Output the [X, Y] coordinate of the center of the cell containing the given text.  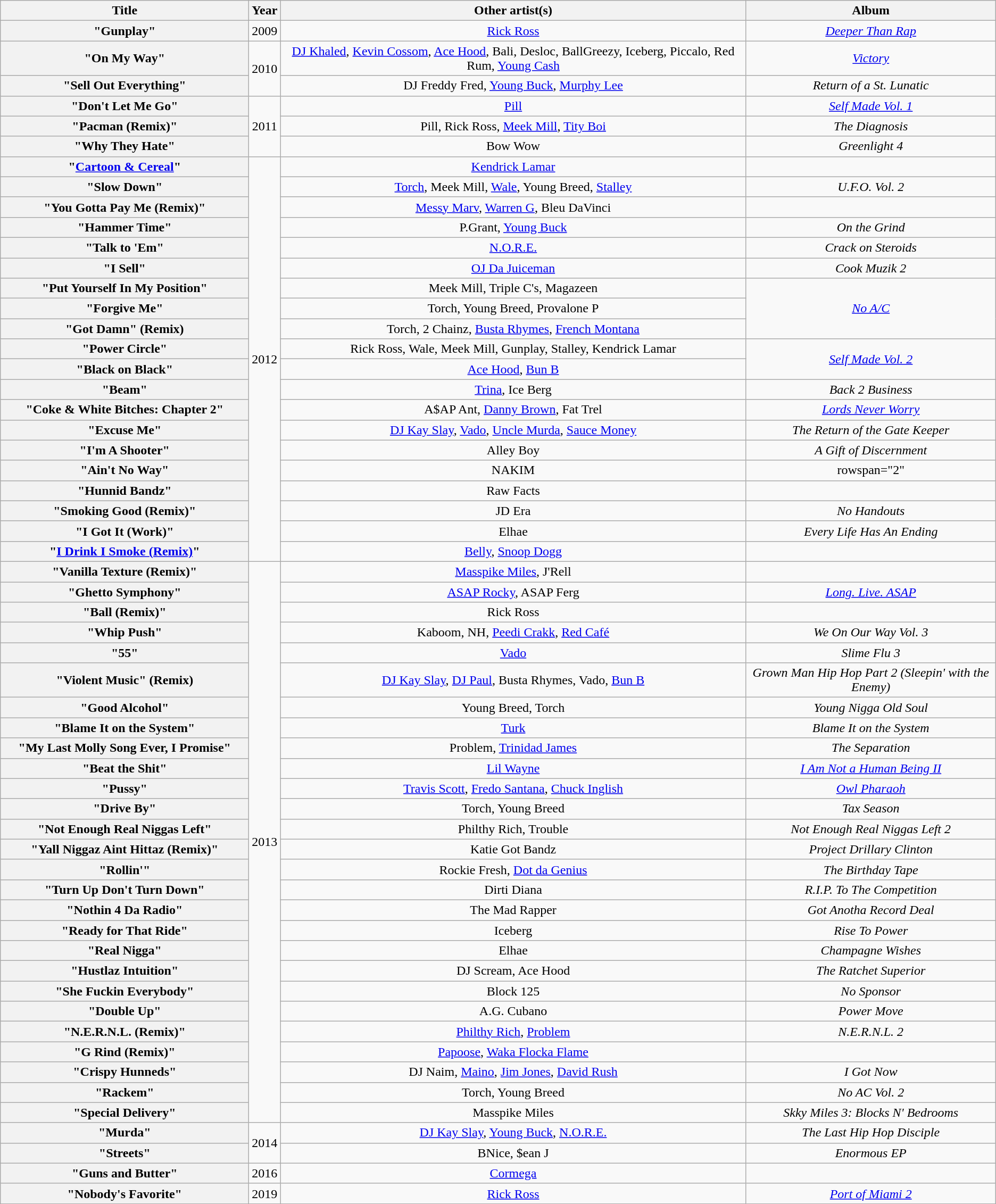
"Nobody's Favorite" [124, 1193]
We On Our Way Vol. 3 [870, 633]
"I'm A Shooter" [124, 450]
Cormega [513, 1173]
Return of a St. Lunatic [870, 86]
"Rackem" [124, 1092]
R.I.P. To The Competition [870, 890]
Young Nigga Old Soul [870, 708]
No A/C [870, 309]
No Handouts [870, 511]
Blame It on the System [870, 728]
Lil Wayne [513, 768]
Port of Miami 2 [870, 1193]
2019 [265, 1193]
Skky Miles 3: Blocks N' Bedrooms [870, 1112]
"Gunplay" [124, 31]
N.O.R.E. [513, 247]
DJ Khaled, Kevin Cossom, Ace Hood, Bali, Desloc, BallGreezy, Iceberg, Piccalo, Red Rum, Young Cash [513, 59]
2012 [265, 359]
Alley Boy [513, 450]
The Mad Rapper [513, 910]
"Guns and Butter" [124, 1173]
Enormous EP [870, 1153]
"Not Enough Real Niggas Left" [124, 829]
"Beat the Shit" [124, 768]
Cook Muzik 2 [870, 268]
"Ghetto Symphony" [124, 592]
"Blame It on the System" [124, 728]
No AC Vol. 2 [870, 1092]
"I Got It (Work)" [124, 531]
Victory [870, 59]
Raw Facts [513, 491]
"Rollin'" [124, 869]
"Slow Down" [124, 187]
Belly, Snoop Dogg [513, 551]
2010 [265, 68]
rowspan="2" [870, 470]
"You Gotta Pay Me (Remix)" [124, 207]
"Forgive Me" [124, 309]
2016 [265, 1173]
DJ Naim, Maino, Jim Jones, David Rush [513, 1072]
"Hammer Time" [124, 227]
The Birthday Tape [870, 869]
2011 [265, 126]
"Smoking Good (Remix)" [124, 511]
Grown Man Hip Hop Part 2 (Sleepin' with the Enemy) [870, 680]
2014 [265, 1143]
Philthy Rich, Trouble [513, 829]
"Cartoon & Cereal" [124, 167]
Vado [513, 653]
"Excuse Me" [124, 430]
"55" [124, 653]
Not Enough Real Niggas Left 2 [870, 829]
U.F.O. Vol. 2 [870, 187]
ASAP Rocky, ASAP Ferg [513, 592]
Problem, Trinidad James [513, 748]
"Pussy" [124, 788]
"Why They Hate" [124, 146]
The Diagnosis [870, 126]
"N.E.R.N.L. (Remix)" [124, 1032]
"Put Yourself In My Position" [124, 288]
"Nothin 4 Da Radio" [124, 910]
Rick Ross, Wale, Meek Mill, Gunplay, Stalley, Kendrick Lamar [513, 349]
Greenlight 4 [870, 146]
OJ Da Juiceman [513, 268]
Meek Mill, Triple C's, Magazeen [513, 288]
"Beam" [124, 389]
"Talk to 'Em" [124, 247]
"Vanilla Texture (Remix)" [124, 571]
"I Sell" [124, 268]
"I Drink I Smoke (Remix)" [124, 551]
The Ratchet Superior [870, 971]
"Yall Niggaz Aint Hittaz (Remix)" [124, 849]
Travis Scott, Fredo Santana, Chuck Inglish [513, 788]
"Ball (Remix)" [124, 612]
N.E.R.N.L. 2 [870, 1032]
Ace Hood, Bun B [513, 369]
DJ Kay Slay, Vado, Uncle Murda, Sauce Money [513, 430]
Self Made Vol. 2 [870, 359]
"Power Circle" [124, 349]
Every Life Has An Ending [870, 531]
Deeper Than Rap [870, 31]
Album [870, 11]
I Got Now [870, 1072]
Young Breed, Torch [513, 708]
Tax Season [870, 809]
On the Grind [870, 227]
P.Grant, Young Buck [513, 227]
Title [124, 11]
Masspike Miles, J'Rell [513, 571]
"Streets" [124, 1153]
"Double Up" [124, 1011]
Turk [513, 728]
Papoose, Waka Flocka Flame [513, 1052]
Owl Pharaoh [870, 788]
DJ Kay Slay, DJ Paul, Busta Rhymes, Vado, Bun B [513, 680]
Torch, Young Breed, Provalone P [513, 309]
"Drive By" [124, 809]
Crack on Steroids [870, 247]
"Crispy Hunneds" [124, 1072]
The Last Hip Hop Disciple [870, 1133]
Kaboom, NH, Peedi Crakk, Red Café [513, 633]
JD Era [513, 511]
Rise To Power [870, 931]
BNice, $ean J [513, 1153]
No Sponsor [870, 991]
Back 2 Business [870, 389]
Iceberg [513, 931]
"Pacman (Remix)" [124, 126]
"Whip Push" [124, 633]
Masspike Miles [513, 1112]
Torch, 2 Chainz, Busta Rhymes, French Montana [513, 329]
The Return of the Gate Keeper [870, 430]
Lords Never Worry [870, 410]
NAKIM [513, 470]
A.G. Cubano [513, 1011]
2013 [265, 842]
"Ain't No Way" [124, 470]
Got Anotha Record Deal [870, 910]
"Hunnid Bandz" [124, 491]
Katie Got Bandz [513, 849]
Pill, Rick Ross, Meek Mill, Tity Boi [513, 126]
"Murda" [124, 1133]
Trina, Ice Berg [513, 389]
"Real Nigga" [124, 951]
The Separation [870, 748]
"Turn Up Don't Turn Down" [124, 890]
"Violent Music" (Remix) [124, 680]
DJ Freddy Fred, Young Buck, Murphy Lee [513, 86]
A$AP Ant, Danny Brown, Fat Trel [513, 410]
"Hustlaz Intuition" [124, 971]
Torch, Meek Mill, Wale, Young Breed, Stalley [513, 187]
Rockie Fresh, Dot da Genius [513, 869]
"Ready for That Ride" [124, 931]
2009 [265, 31]
DJ Kay Slay, Young Buck, N.O.R.E. [513, 1133]
"G Rind (Remix)" [124, 1052]
"Special Delivery" [124, 1112]
Messy Marv, Warren G, Bleu DaVinci [513, 207]
Long. Live. ASAP [870, 592]
Pill [513, 106]
"Good Alcohol" [124, 708]
I Am Not a Human Being II [870, 768]
Power Move [870, 1011]
"She Fuckin Everybody" [124, 991]
"My Last Molly Song Ever, I Promise" [124, 748]
Bow Wow [513, 146]
Dirti Diana [513, 890]
DJ Scream, Ace Hood [513, 971]
"Got Damn" (Remix) [124, 329]
"On My Way" [124, 59]
A Gift of Discernment [870, 450]
Other artist(s) [513, 11]
Block 125 [513, 991]
Kendrick Lamar [513, 167]
"Don't Let Me Go" [124, 106]
Philthy Rich, Problem [513, 1032]
Slime Flu 3 [870, 653]
Project Drillary Clinton [870, 849]
Self Made Vol. 1 [870, 106]
Champagne Wishes [870, 951]
Year [265, 11]
"Black on Black" [124, 369]
"Coke & White Bitches: Chapter 2" [124, 410]
"Sell Out Everything" [124, 86]
